Extract the (x, y) coordinate from the center of the cell holding the provided text.  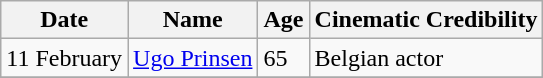
Name (193, 20)
11 February (64, 58)
Belgian actor (426, 58)
Cinematic Credibility (426, 20)
65 (284, 58)
Ugo Prinsen (193, 58)
Date (64, 20)
Age (284, 20)
